Provide the (X, Y) coordinate of the cell's center where the given text is located.  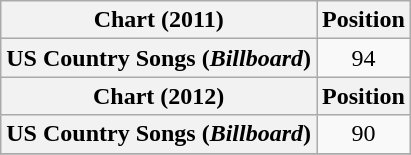
Chart (2011) (159, 20)
90 (364, 134)
Chart (2012) (159, 96)
94 (364, 58)
